Detect which cell encompasses the target text, then output its [X, Y] center coordinate. 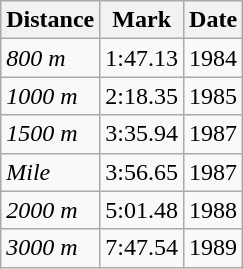
5:01.48 [142, 210]
1000 m [50, 96]
1988 [214, 210]
Distance [50, 20]
7:47.54 [142, 248]
Date [214, 20]
3:56.65 [142, 172]
3000 m [50, 248]
2:18.35 [142, 96]
3:35.94 [142, 134]
800 m [50, 58]
1500 m [50, 134]
2000 m [50, 210]
1989 [214, 248]
1:47.13 [142, 58]
1984 [214, 58]
Mark [142, 20]
1985 [214, 96]
Mile [50, 172]
